Identify which cell holds the provided text, then report its [x, y] central coordinate. 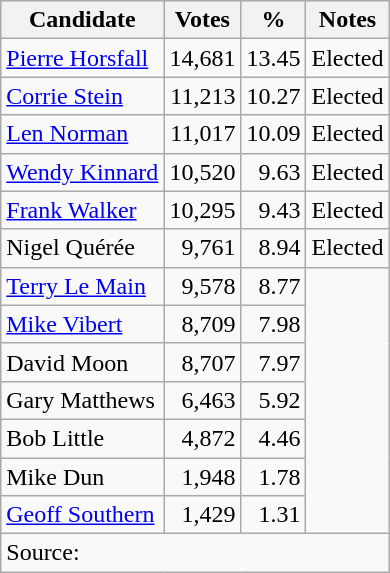
Pierre Horsfall [82, 58]
8.77 [274, 286]
Corrie Stein [82, 96]
Source: [195, 553]
David Moon [82, 362]
Votes [202, 20]
1.78 [274, 477]
Terry Le Main [82, 286]
% [274, 20]
6,463 [202, 400]
Geoff Southern [82, 515]
13.45 [274, 58]
9,761 [202, 248]
11,017 [202, 134]
4.46 [274, 438]
Len Norman [82, 134]
7.98 [274, 324]
Mike Vibert [82, 324]
Mike Dun [82, 477]
10.09 [274, 134]
8,709 [202, 324]
1,429 [202, 515]
9.43 [274, 210]
5.92 [274, 400]
Gary Matthews [82, 400]
Bob Little [82, 438]
Candidate [82, 20]
14,681 [202, 58]
7.97 [274, 362]
10.27 [274, 96]
11,213 [202, 96]
Frank Walker [82, 210]
8,707 [202, 362]
1,948 [202, 477]
10,295 [202, 210]
Notes [348, 20]
10,520 [202, 172]
Nigel Quérée [82, 248]
8.94 [274, 248]
1.31 [274, 515]
4,872 [202, 438]
Wendy Kinnard [82, 172]
9,578 [202, 286]
9.63 [274, 172]
